Determine the (X, Y) coordinate at the center of the cell enclosing the given text.  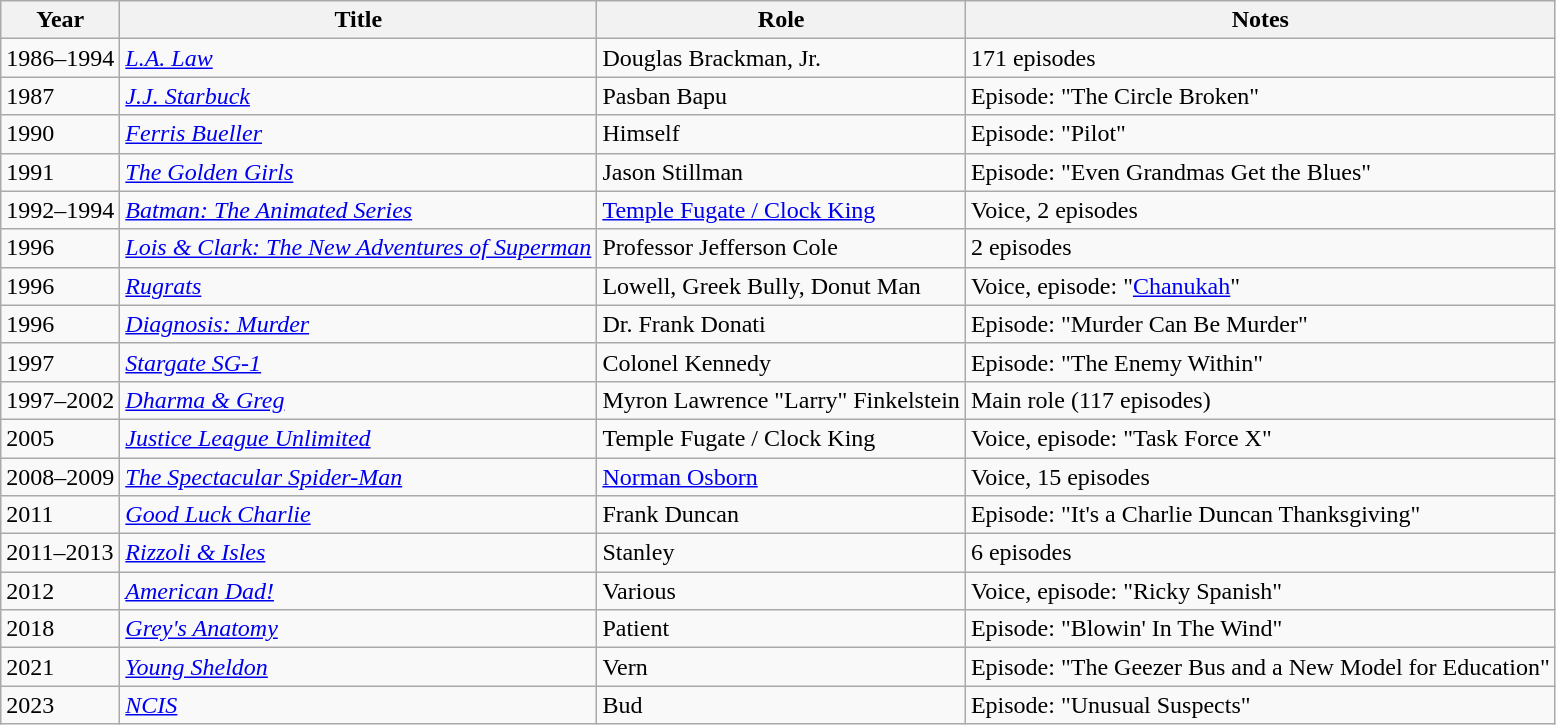
Episode: "The Enemy Within" (1260, 362)
Pasban Bapu (782, 96)
1990 (60, 134)
Patient (782, 629)
Episode: "Blowin' In The Wind" (1260, 629)
Justice League Unlimited (358, 438)
J.J. Starbuck (358, 96)
Role (782, 20)
Ferris Bueller (358, 134)
Myron Lawrence "Larry" Finkelstein (782, 400)
6 episodes (1260, 553)
1986–1994 (60, 58)
Himself (782, 134)
Norman Osborn (782, 477)
Various (782, 591)
The Spectacular Spider-Man (358, 477)
Episode: "It's a Charlie Duncan Thanksgiving" (1260, 515)
1997 (60, 362)
L.A. Law (358, 58)
1991 (60, 172)
Episode: "Pilot" (1260, 134)
Lowell, Greek Bully, Donut Man (782, 286)
2023 (60, 705)
Lois & Clark: The New Adventures of Superman (358, 248)
Dharma & Greg (358, 400)
Dr. Frank Donati (782, 324)
Notes (1260, 20)
1987 (60, 96)
2 episodes (1260, 248)
Frank Duncan (782, 515)
Stargate SG-1 (358, 362)
Batman: The Animated Series (358, 210)
2008–2009 (60, 477)
Grey's Anatomy (358, 629)
Colonel Kennedy (782, 362)
2018 (60, 629)
Voice, episode: "Chanukah" (1260, 286)
Vern (782, 667)
1992–1994 (60, 210)
Episode: "Murder Can Be Murder" (1260, 324)
Main role (117 episodes) (1260, 400)
2011–2013 (60, 553)
Jason Stillman (782, 172)
1997–2002 (60, 400)
Episode: "Unusual Suspects" (1260, 705)
Rugrats (358, 286)
2011 (60, 515)
Voice, episode: "Ricky Spanish" (1260, 591)
Episode: "The Circle Broken" (1260, 96)
2005 (60, 438)
Episode: "Even Grandmas Get the Blues" (1260, 172)
Year (60, 20)
2021 (60, 667)
Rizzoli & Isles (358, 553)
The Golden Girls (358, 172)
Bud (782, 705)
Young Sheldon (358, 667)
Voice, 2 episodes (1260, 210)
Title (358, 20)
Diagnosis: Murder (358, 324)
171 episodes (1260, 58)
Voice, 15 episodes (1260, 477)
Douglas Brackman, Jr. (782, 58)
NCIS (358, 705)
2012 (60, 591)
American Dad! (358, 591)
Stanley (782, 553)
Good Luck Charlie (358, 515)
Voice, episode: "Task Force X" (1260, 438)
Professor Jefferson Cole (782, 248)
Episode: "The Geezer Bus and a New Model for Education" (1260, 667)
